Return the (X, Y) coordinate for the center point of the cell that contains the specified text.  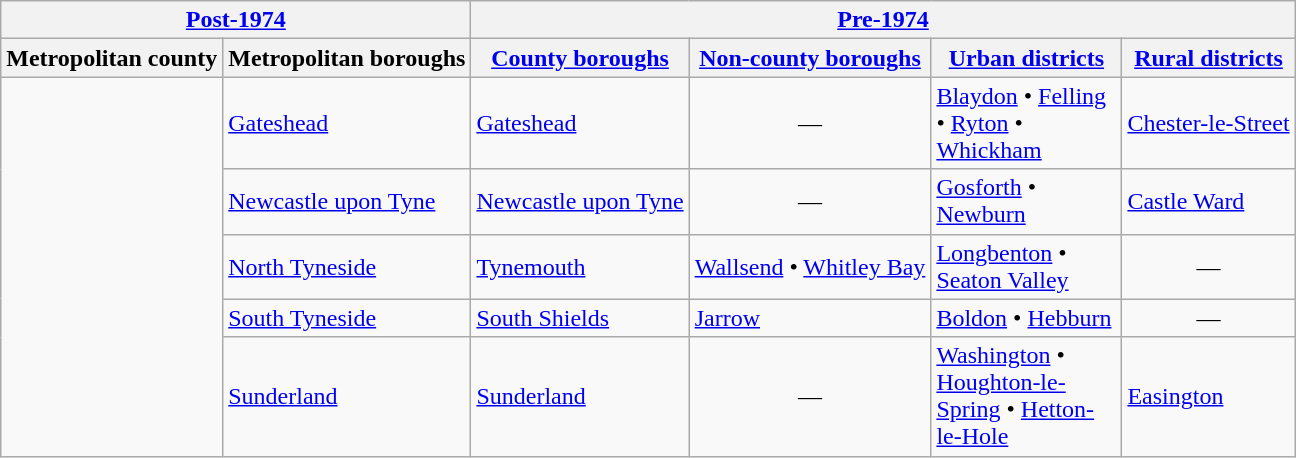
Jarrow (810, 318)
Boldon • Hebburn (1026, 318)
Easington (1208, 396)
Metropolitan county (112, 58)
Washington • Houghton-le-Spring • Hetton-le-Hole (1026, 396)
Gosforth • Newburn (1026, 202)
Pre-1974 (883, 20)
Urban districts (1026, 58)
Wallsend • Whitley Bay (810, 266)
South Shields (580, 318)
South Tyneside (347, 318)
Castle Ward (1208, 202)
Non-county boroughs (810, 58)
County boroughs (580, 58)
Post-1974 (236, 20)
Longbenton • Seaton Valley (1026, 266)
Rural districts (1208, 58)
Tynemouth (580, 266)
Blaydon • Felling • Ryton • Whickham (1026, 123)
North Tyneside (347, 266)
Metropolitan boroughs (347, 58)
Chester-le-Street (1208, 123)
